Scan for the cell matching the given text and deliver its (X, Y) coordinate at center. 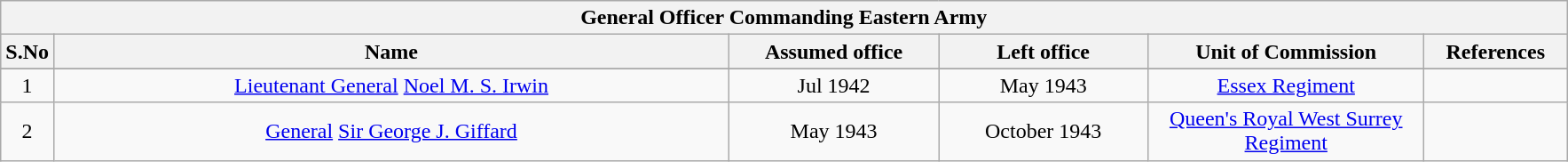
1 (28, 85)
2 (28, 132)
Lieutenant General Noel M. S. Irwin (390, 85)
October 1943 (1044, 132)
Left office (1044, 52)
Essex Regiment (1287, 85)
Jul 1942 (834, 85)
Name (390, 52)
S.No (28, 52)
General Officer Commanding Eastern Army (784, 18)
General Sir George J. Giffard (390, 132)
Unit of Commission (1287, 52)
References (1496, 52)
Assumed office (834, 52)
Queen's Royal West Surrey Regiment (1287, 132)
